Capture the cell that displays the provided text and extract its [x, y] central coordinate. 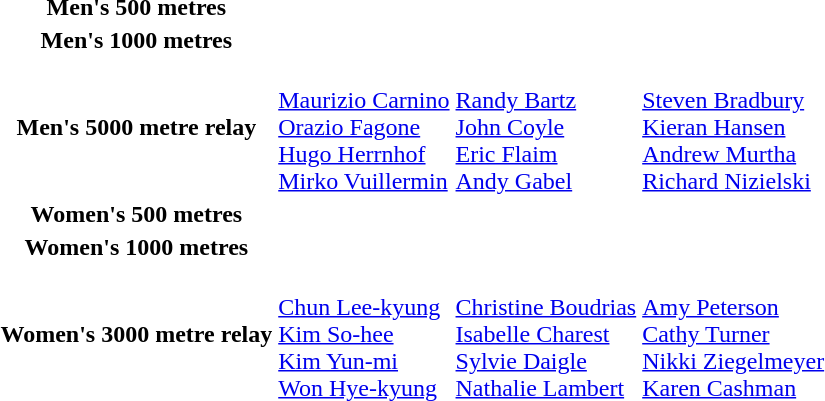
Maurizio Carnino Orazio Fagone Hugo Herrnhof Mirko Vuillermin [364, 127]
Randy Bartz John Coyle Eric Flaim Andy Gabel [546, 127]
